Provide the (x, y) coordinate of the cell's center where the given text is located.  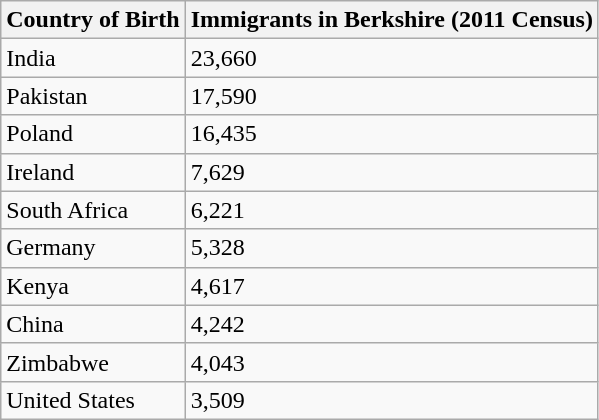
Poland (93, 134)
3,509 (392, 400)
23,660 (392, 58)
Immigrants in Berkshire (2011 Census) (392, 20)
United States (93, 400)
South Africa (93, 210)
Zimbabwe (93, 362)
16,435 (392, 134)
4,617 (392, 286)
Germany (93, 248)
7,629 (392, 172)
5,328 (392, 248)
4,242 (392, 324)
China (93, 324)
Kenya (93, 286)
17,590 (392, 96)
Ireland (93, 172)
4,043 (392, 362)
6,221 (392, 210)
Country of Birth (93, 20)
Pakistan (93, 96)
India (93, 58)
